Search for the cell housing the specified text and yield its [x, y] center coordinate. 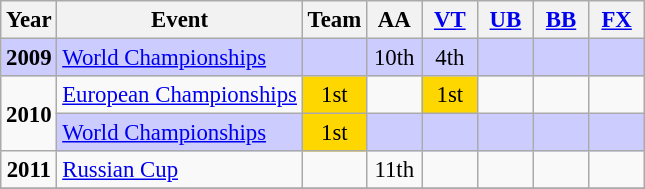
FX [617, 20]
10th [394, 58]
2011 [29, 170]
AA [394, 20]
BB [561, 20]
VT [450, 20]
Year [29, 20]
11th [394, 170]
2010 [29, 114]
Russian Cup [180, 170]
UB [506, 20]
Event [180, 20]
European Championships [180, 95]
4th [450, 58]
Team [334, 20]
2009 [29, 58]
